From the cell containing the given text, extract its center point as (x, y) coordinate. 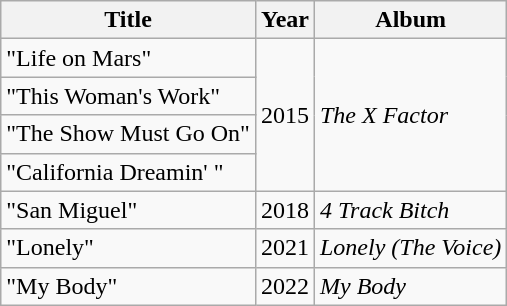
My Body (410, 286)
4 Track Bitch (410, 210)
"California Dreamin' " (128, 172)
The X Factor (410, 115)
2021 (284, 248)
"The Show Must Go On" (128, 134)
2022 (284, 286)
Year (284, 20)
Lonely (The Voice) (410, 248)
Title (128, 20)
"Life on Mars" (128, 58)
"This Woman's Work" (128, 96)
2015 (284, 115)
2018 (284, 210)
"San Miguel" (128, 210)
"My Body" (128, 286)
"Lonely" (128, 248)
Album (410, 20)
